For the text-containing cell, return its midpoint in [x, y] coordinate format. 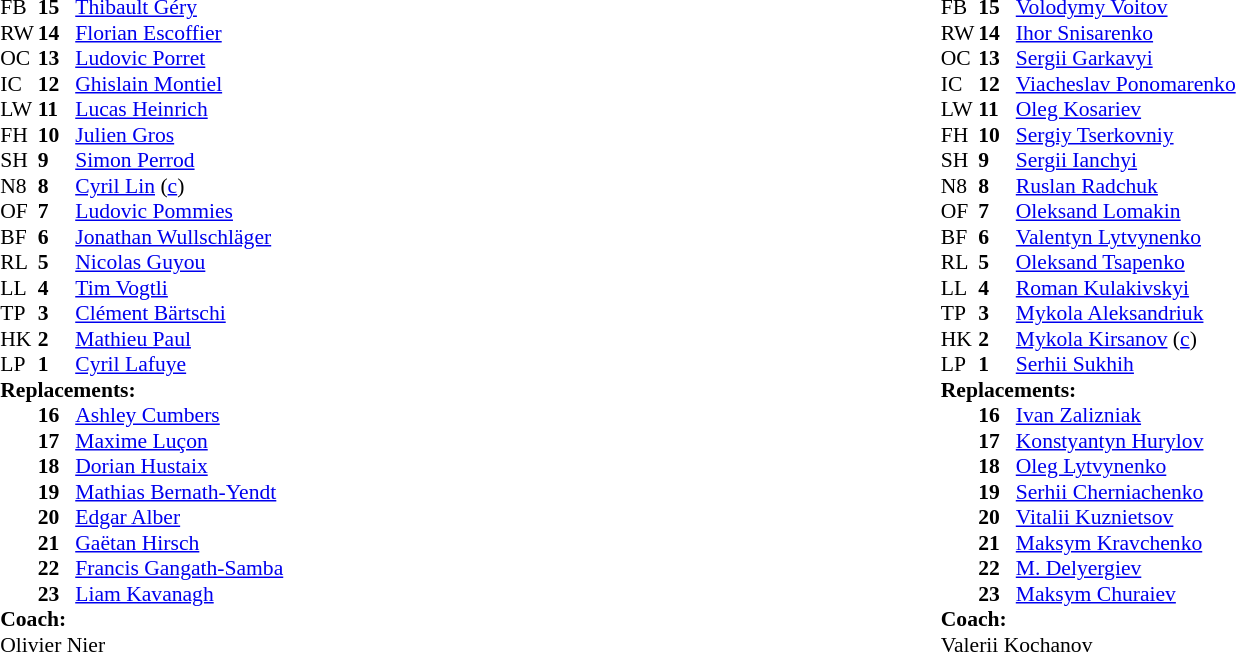
Ashley Cumbers [179, 415]
Vitalii Kuznietsov [1126, 517]
Cyril Lin (c) [179, 186]
Sergiy Tserkovniy [1126, 135]
M. Delyergiev [1126, 569]
Sergii Garkavyi [1126, 59]
Sergii Ianchyi [1126, 161]
Mykola Aleksandriuk [1126, 313]
Ihor Snisarenko [1126, 33]
Clément Bärtschi [179, 313]
Ivan Zalizniak [1126, 415]
Dorian Hustaix [179, 467]
Maxime Luçon [179, 441]
Liam Kavanagh [179, 594]
Gaëtan Hirsch [179, 543]
Ludovic Porret [179, 59]
Julien Gros [179, 135]
Serhii Sukhih [1126, 365]
Ghislain Montiel [179, 84]
Oleg Kosariev [1126, 109]
Valentyn Lytvynenko [1126, 237]
Viacheslav Ponomarenko [1126, 84]
Oleksand Tsapenko [1126, 263]
Nicolas Guyou [179, 263]
Simon Perrod [179, 161]
Konstyantyn Hurylov [1126, 441]
Edgar Alber [179, 517]
Oleg Lytvynenko [1126, 467]
Florian Escoffier [179, 33]
Roman Kulakivskyi [1126, 288]
Tim Vogtli [179, 288]
Cyril Lafuye [179, 365]
Maksym Kravchenko [1126, 543]
Maksym Churaiev [1126, 594]
Francis Gangath-Samba [179, 569]
Ruslan Radchuk [1126, 186]
Mykola Kirsanov (c) [1126, 339]
Oleksand Lomakin [1126, 211]
Jonathan Wullschläger [179, 237]
Serhii Cherniachenko [1126, 492]
Mathieu Paul [179, 339]
Lucas Heinrich [179, 109]
Ludovic Pommies [179, 211]
Mathias Bernath-Yendt [179, 492]
